From the cell containing the given text, extract its center point as [X, Y] coordinate. 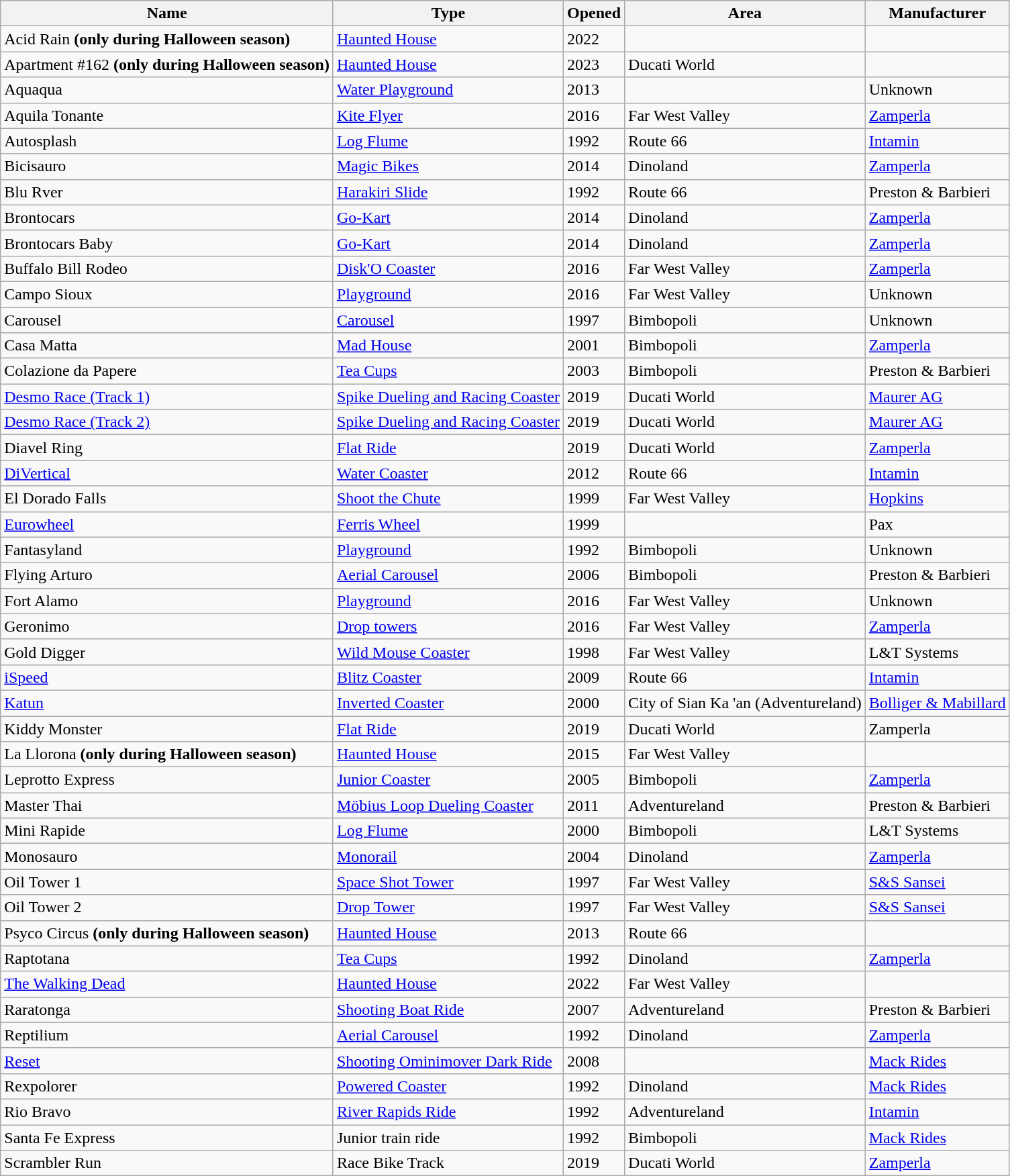
Hopkins [937, 499]
Rio Bravo [167, 1112]
Aquila Tonante [167, 115]
Reset [167, 1061]
Area [745, 13]
Oil Tower 1 [167, 882]
Type [448, 13]
Disk'O Coaster [448, 268]
Fort Alamo [167, 601]
Brontocars Baby [167, 243]
Drop towers [448, 626]
The Walking Dead [167, 984]
Kite Flyer [448, 115]
Desmo Race (Track 1) [167, 397]
Apartment #162 (only during Halloween season) [167, 64]
2011 [593, 805]
Monosauro [167, 856]
Magic Bikes [448, 166]
1998 [593, 652]
Bicisauro [167, 166]
2006 [593, 575]
Flying Arturo [167, 575]
Master Thai [167, 805]
Leprotto Express [167, 780]
Fantasyland [167, 550]
Aquaqua [167, 90]
Gold Digger [167, 652]
2009 [593, 677]
Oil Tower 2 [167, 908]
2008 [593, 1061]
Casa Matta [167, 346]
Space Shot Tower [448, 882]
Junior train ride [448, 1138]
2003 [593, 371]
Monorail [448, 856]
Shoot the Chute [448, 499]
Raratonga [167, 1010]
El Dorado Falls [167, 499]
Scrambler Run [167, 1163]
La Llorona (only during Halloween season) [167, 754]
Geronimo [167, 626]
Manufacturer [937, 13]
City of Sian Ka 'an (Adventureland) [745, 703]
River Rapids Ride [448, 1112]
Inverted Coaster [448, 703]
Buffalo Bill Rodeo [167, 268]
Katun [167, 703]
Blu Rver [167, 192]
Santa Fe Express [167, 1138]
Blitz Coaster [448, 677]
2001 [593, 346]
Shooting Boat Ride [448, 1010]
2012 [593, 473]
Shooting Ominimover Dark Ride [448, 1061]
Campo Sioux [167, 294]
2023 [593, 64]
Harakiri Slide [448, 192]
Desmo Race (Track 2) [167, 422]
2004 [593, 856]
Name [167, 13]
Water Coaster [448, 473]
Powered Coaster [448, 1086]
Water Playground [448, 90]
Reptilium [167, 1035]
Raptotana [167, 959]
Pax [937, 524]
Acid Rain (only during Halloween season) [167, 39]
Psyco Circus (only during Halloween season) [167, 933]
Bolliger & Mabillard [937, 703]
Diavel Ring [167, 448]
Mad House [448, 346]
Kiddy Monster [167, 728]
Opened [593, 13]
iSpeed [167, 677]
Colazione da Papere [167, 371]
Drop Tower [448, 908]
Race Bike Track [448, 1163]
Eurowheel [167, 524]
Mini Rapide [167, 831]
Ferris Wheel [448, 524]
Brontocars [167, 217]
2015 [593, 754]
Möbius Loop Dueling Coaster [448, 805]
Autosplash [167, 141]
2005 [593, 780]
DiVertical [167, 473]
Junior Coaster [448, 780]
2007 [593, 1010]
Rexpolorer [167, 1086]
Wild Mouse Coaster [448, 652]
